Scan for the cell matching the given text and deliver its [X, Y] coordinate at center. 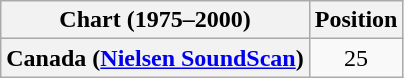
Canada (Nielsen SoundScan) [155, 58]
25 [356, 58]
Position [356, 20]
Chart (1975–2000) [155, 20]
